Return (X, Y) of the center of cell containing provided text 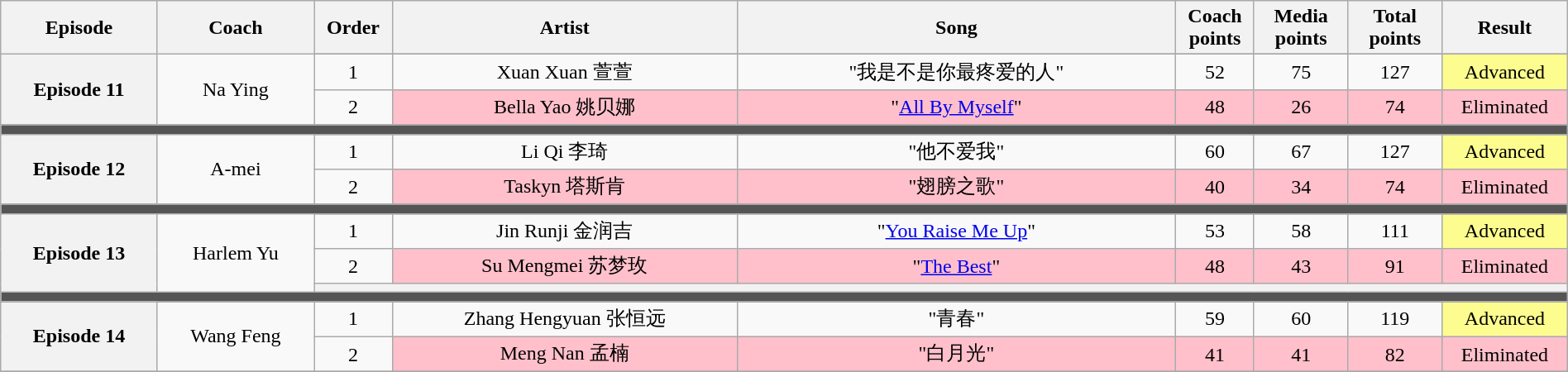
Taskyn 塔斯肯 (564, 187)
Media points (1301, 28)
Zhang Hengyuan 张恒远 (564, 319)
Coach points (1216, 28)
26 (1301, 107)
43 (1301, 266)
"The Best" (956, 266)
"All By Myself" (956, 107)
Na Ying (235, 89)
"You Raise Me Up" (956, 231)
Order (354, 28)
119 (1395, 319)
91 (1395, 266)
Wang Feng (235, 336)
Meng Nan 孟楠 (564, 354)
"白月光" (956, 354)
82 (1395, 354)
52 (1216, 73)
53 (1216, 231)
Coach (235, 28)
Result (1505, 28)
Episode 13 (79, 253)
34 (1301, 187)
Episode 12 (79, 169)
"他不爱我" (956, 152)
75 (1301, 73)
111 (1395, 231)
40 (1216, 187)
Harlem Yu (235, 253)
Jin Runji 金润吉 (564, 231)
Su Mengmei 苏梦玫 (564, 266)
67 (1301, 152)
58 (1301, 231)
"翅膀之歌" (956, 187)
Song (956, 28)
Episode 11 (79, 89)
"我是不是你最疼爱的人" (956, 73)
Xuan Xuan 萱萱 (564, 73)
"青春" (956, 319)
Episode (79, 28)
Total points (1395, 28)
Li Qi 李琦 (564, 152)
Bella Yao 姚贝娜 (564, 107)
Episode 14 (79, 336)
A-mei (235, 169)
Artist (564, 28)
59 (1216, 319)
